Return the [X, Y] coordinate for the center point of the cell that contains the specified text.  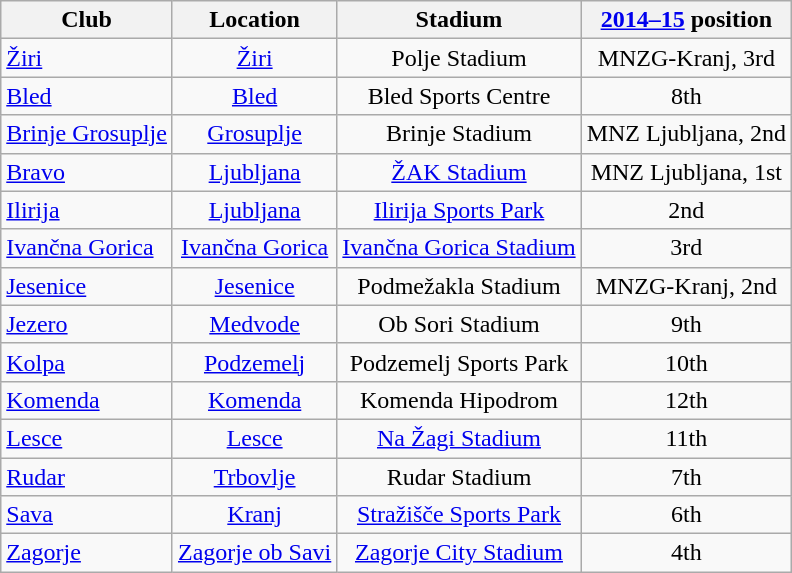
Location [254, 20]
Rudar [87, 477]
Trbovlje [254, 477]
Medvode [254, 324]
8th [686, 96]
6th [686, 515]
Bravo [87, 172]
MNZG-Kranj, 3rd [686, 58]
Podzemelj Sports Park [459, 362]
9th [686, 324]
Ob Sori Stadium [459, 324]
Bled Sports Centre [459, 96]
MNZG-Kranj, 2nd [686, 286]
MNZ Ljubljana, 1st [686, 172]
Ivančna Gorica Stadium [459, 248]
7th [686, 477]
MNZ Ljubljana, 2nd [686, 134]
Zagorje City Stadium [459, 553]
2014–15 position [686, 20]
Brinje Grosuplje [87, 134]
3rd [686, 248]
Polje Stadium [459, 58]
Sava [87, 515]
Stražišče Sports Park [459, 515]
4th [686, 553]
Podmežakla Stadium [459, 286]
Jezero [87, 324]
2nd [686, 210]
11th [686, 438]
Ilirija [87, 210]
Club [87, 20]
Zagorje [87, 553]
Kranj [254, 515]
12th [686, 400]
Brinje Stadium [459, 134]
Podzemelj [254, 362]
Ilirija Sports Park [459, 210]
Rudar Stadium [459, 477]
Na Žagi Stadium [459, 438]
10th [686, 362]
Kolpa [87, 362]
Stadium [459, 20]
ŽAK Stadium [459, 172]
Komenda Hipodrom [459, 400]
Zagorje ob Savi [254, 553]
Grosuplje [254, 134]
